Detect which cell encompasses the target text, then output its (X, Y) center coordinate. 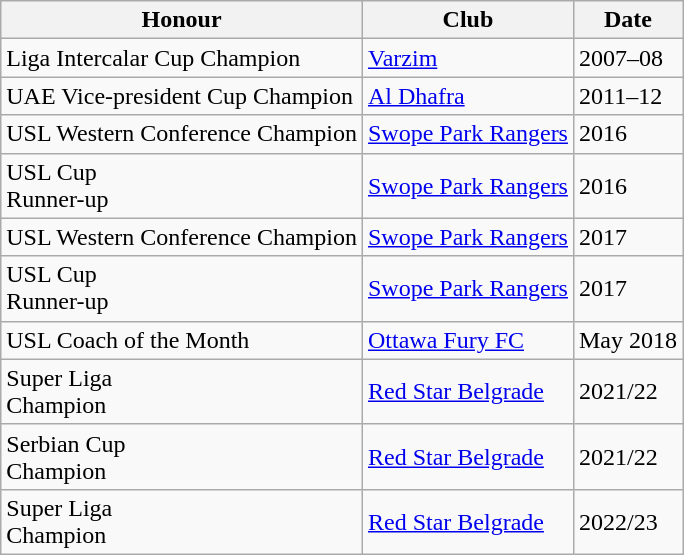
Honour (182, 20)
May 2018 (628, 340)
Club (468, 20)
Varzim (468, 58)
2011–12 (628, 96)
Serbian CupChampion (182, 456)
2007–08 (628, 58)
USL Coach of the Month (182, 340)
2022/23 (628, 522)
Ottawa Fury FC (468, 340)
Al Dhafra (468, 96)
Liga Intercalar Cup Champion (182, 58)
Date (628, 20)
UAE Vice-president Cup Champion (182, 96)
